From the cell containing the given text, extract its center point as (X, Y) coordinate. 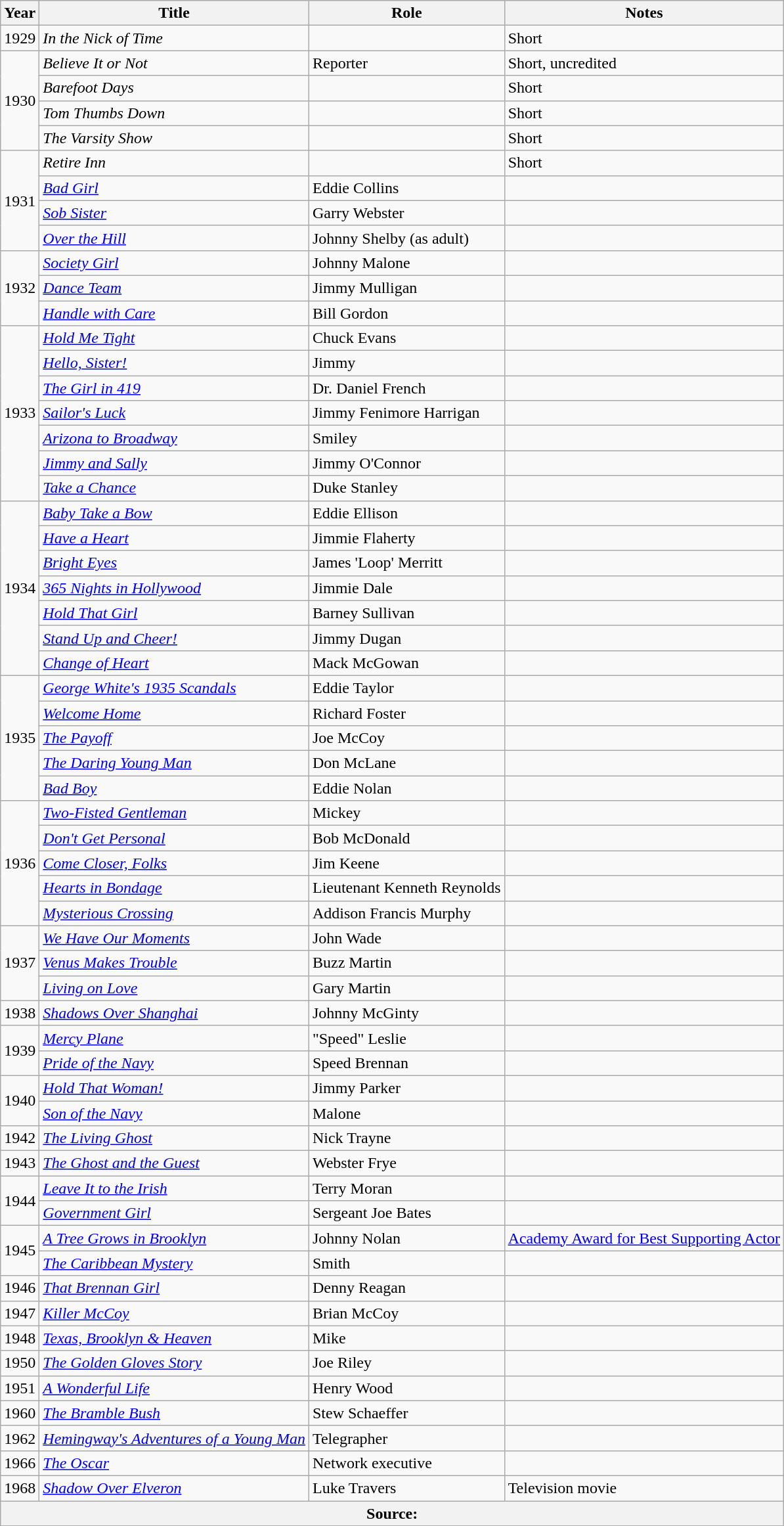
Jimmy Fenimore Harrigan (406, 413)
Notes (643, 13)
Sailor's Luck (175, 413)
Smiley (406, 438)
Bob McDonald (406, 838)
1947 (20, 1313)
Shadows Over Shanghai (175, 1013)
Gary Martin (406, 988)
Telegrapher (406, 1438)
Garry Webster (406, 213)
1930 (20, 101)
1936 (20, 863)
Believe It or Not (175, 63)
Sergeant Joe Bates (406, 1213)
That Brennan Girl (175, 1288)
Johnny Nolan (406, 1238)
Academy Award for Best Supporting Actor (643, 1238)
Come Closer, Folks (175, 863)
Luke Travers (406, 1488)
Television movie (643, 1488)
Bright Eyes (175, 563)
Henry Wood (406, 1388)
Mickey (406, 813)
1942 (20, 1138)
1939 (20, 1050)
1937 (20, 963)
1966 (20, 1463)
Richard Foster (406, 713)
1934 (20, 588)
Killer McCoy (175, 1313)
Jimmie Flaherty (406, 538)
Nick Trayne (406, 1138)
Barney Sullivan (406, 613)
Don McLane (406, 763)
Handle with Care (175, 313)
Malone (406, 1113)
A Wonderful Life (175, 1388)
Jim Keene (406, 863)
Bill Gordon (406, 313)
Living on Love (175, 988)
The Daring Young Man (175, 763)
The Varsity Show (175, 138)
1960 (20, 1413)
Jimmie Dale (406, 588)
Dr. Daniel French (406, 388)
Jimmy Mulligan (406, 288)
Over the Hill (175, 238)
Brian McCoy (406, 1313)
Johnny Malone (406, 263)
Duke Stanley (406, 488)
Change of Heart (175, 663)
The Golden Gloves Story (175, 1363)
Pride of the Navy (175, 1063)
Johnny Shelby (as adult) (406, 238)
Joe McCoy (406, 738)
George White's 1935 Scandals (175, 688)
Don't Get Personal (175, 838)
In the Nick of Time (175, 38)
Network executive (406, 1463)
Speed Brennan (406, 1063)
Role (406, 13)
Retire Inn (175, 163)
1948 (20, 1338)
Eddie Nolan (406, 788)
1938 (20, 1013)
Hearts in Bondage (175, 888)
1944 (20, 1201)
Hold That Girl (175, 613)
Stand Up and Cheer! (175, 638)
Source: (393, 1513)
Addison Francis Murphy (406, 913)
Stew Schaeffer (406, 1413)
Terry Moran (406, 1188)
Hold Me Tight (175, 338)
Take a Chance (175, 488)
Mike (406, 1338)
Mack McGowan (406, 663)
James 'Loop' Merritt (406, 563)
Jimmy Parker (406, 1088)
The Ghost and the Guest (175, 1163)
Two-Fisted Gentleman (175, 813)
Reporter (406, 63)
Have a Heart (175, 538)
1962 (20, 1438)
Webster Frye (406, 1163)
Short, uncredited (643, 63)
Government Girl (175, 1213)
Jimmy (406, 363)
1931 (20, 200)
Eddie Taylor (406, 688)
Year (20, 13)
1950 (20, 1363)
Hemingway's Adventures of a Young Man (175, 1438)
The Oscar (175, 1463)
Denny Reagan (406, 1288)
"Speed" Leslie (406, 1038)
Title (175, 13)
Jimmy and Sally (175, 463)
Joe Riley (406, 1363)
The Payoff (175, 738)
1968 (20, 1488)
Son of the Navy (175, 1113)
Barefoot Days (175, 88)
Dance Team (175, 288)
Hold That Woman! (175, 1088)
1943 (20, 1163)
365 Nights in Hollywood (175, 588)
Lieutenant Kenneth Reynolds (406, 888)
1951 (20, 1388)
Bad Girl (175, 188)
We Have Our Moments (175, 938)
Bad Boy (175, 788)
Texas, Brooklyn & Heaven (175, 1338)
1940 (20, 1100)
Society Girl (175, 263)
The Girl in 419 (175, 388)
Shadow Over Elveron (175, 1488)
Chuck Evans (406, 338)
The Living Ghost (175, 1138)
John Wade (406, 938)
1929 (20, 38)
Johnny McGinty (406, 1013)
Eddie Ellison (406, 513)
The Bramble Bush (175, 1413)
1945 (20, 1251)
Tom Thumbs Down (175, 113)
Welcome Home (175, 713)
Eddie Collins (406, 188)
Mercy Plane (175, 1038)
Sob Sister (175, 213)
1935 (20, 738)
Arizona to Broadway (175, 438)
Buzz Martin (406, 963)
Baby Take a Bow (175, 513)
A Tree Grows in Brooklyn (175, 1238)
1932 (20, 288)
1933 (20, 413)
Venus Makes Trouble (175, 963)
The Caribbean Mystery (175, 1263)
Leave It to the Irish (175, 1188)
Smith (406, 1263)
Jimmy O'Connor (406, 463)
Mysterious Crossing (175, 913)
1946 (20, 1288)
Hello, Sister! (175, 363)
Jimmy Dugan (406, 638)
